Determine the (x, y) coordinate at the center of the cell enclosing the given text.  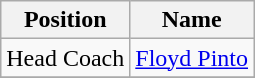
Position (66, 20)
Floyd Pinto (192, 58)
Head Coach (66, 58)
Name (192, 20)
